Return [x, y] of the center of cell containing provided text 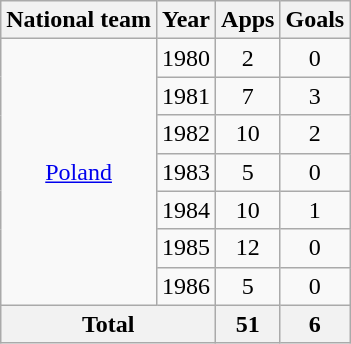
Apps [248, 20]
6 [315, 324]
51 [248, 324]
1982 [186, 134]
1985 [186, 248]
12 [248, 248]
1 [315, 210]
1980 [186, 58]
Goals [315, 20]
1984 [186, 210]
Year [186, 20]
National team [79, 20]
1981 [186, 96]
1986 [186, 286]
Poland [79, 172]
Total [108, 324]
1983 [186, 172]
3 [315, 96]
7 [248, 96]
